Output the (x, y) coordinate of the center of the cell containing the given text.  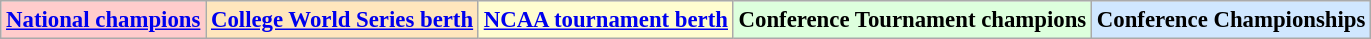
Conference Championships (1232, 20)
NCAA tournament berth (606, 20)
National champions (104, 20)
College World Series berth (342, 20)
Conference Tournament champions (912, 20)
